Identify which cell holds the provided text, then report its [x, y] central coordinate. 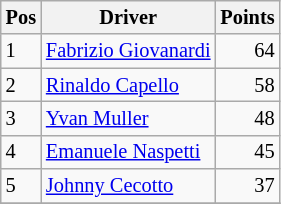
3 [21, 118]
64 [247, 51]
Driver [128, 17]
5 [21, 186]
Yvan Muller [128, 118]
48 [247, 118]
2 [21, 85]
37 [247, 186]
45 [247, 152]
Johnny Cecotto [128, 186]
Fabrizio Giovanardi [128, 51]
Emanuele Naspetti [128, 152]
4 [21, 152]
Points [247, 17]
58 [247, 85]
Pos [21, 17]
1 [21, 51]
Rinaldo Capello [128, 85]
